Find where the given text appears and provide that cell's center as [x, y] coordinate. 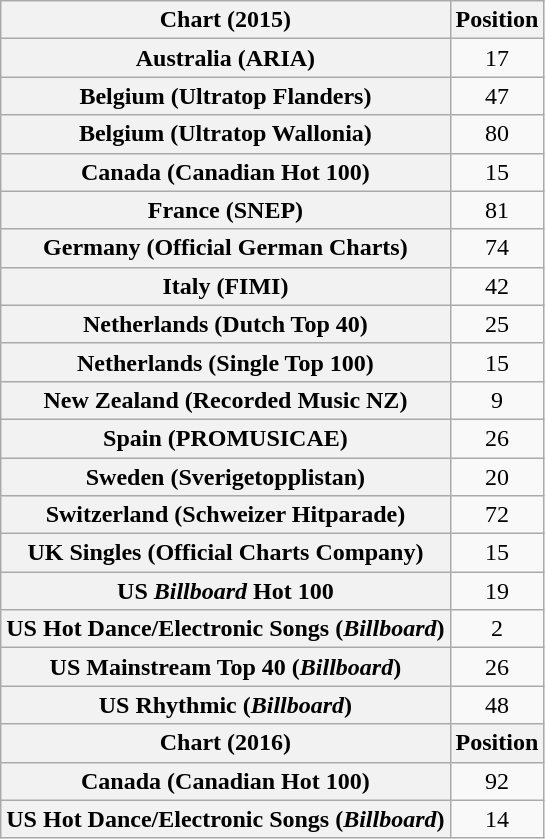
Chart (2015) [226, 20]
Netherlands (Single Top 100) [226, 362]
47 [497, 96]
Italy (FIMI) [226, 286]
UK Singles (Official Charts Company) [226, 553]
19 [497, 591]
2 [497, 629]
Sweden (Sverigetopplistan) [226, 477]
Belgium (Ultratop Flanders) [226, 96]
92 [497, 781]
US Billboard Hot 100 [226, 591]
France (SNEP) [226, 210]
74 [497, 248]
Spain (PROMUSICAE) [226, 438]
Germany (Official German Charts) [226, 248]
Australia (ARIA) [226, 58]
Netherlands (Dutch Top 40) [226, 324]
US Mainstream Top 40 (Billboard) [226, 667]
Switzerland (Schweizer Hitparade) [226, 515]
25 [497, 324]
80 [497, 134]
17 [497, 58]
48 [497, 705]
20 [497, 477]
US Rhythmic (Billboard) [226, 705]
42 [497, 286]
Belgium (Ultratop Wallonia) [226, 134]
New Zealand (Recorded Music NZ) [226, 400]
72 [497, 515]
9 [497, 400]
14 [497, 819]
81 [497, 210]
Chart (2016) [226, 743]
